Output the [x, y] coordinate of the center of the cell containing the given text.  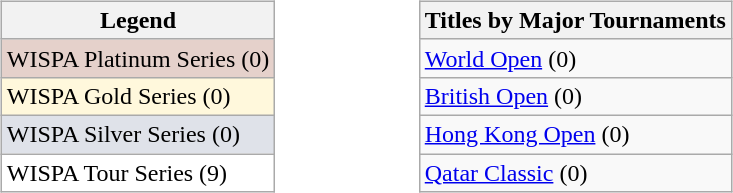
British Open (0) [575, 96]
WISPA Platinum Series (0) [138, 58]
Legend [138, 20]
WISPA Gold Series (0) [138, 96]
WISPA Tour Series (9) [138, 173]
Qatar Classic (0) [575, 173]
WISPA Silver Series (0) [138, 134]
World Open (0) [575, 58]
Titles by Major Tournaments [575, 20]
Hong Kong Open (0) [575, 134]
